For the text-containing cell, return its midpoint in [X, Y] coordinate format. 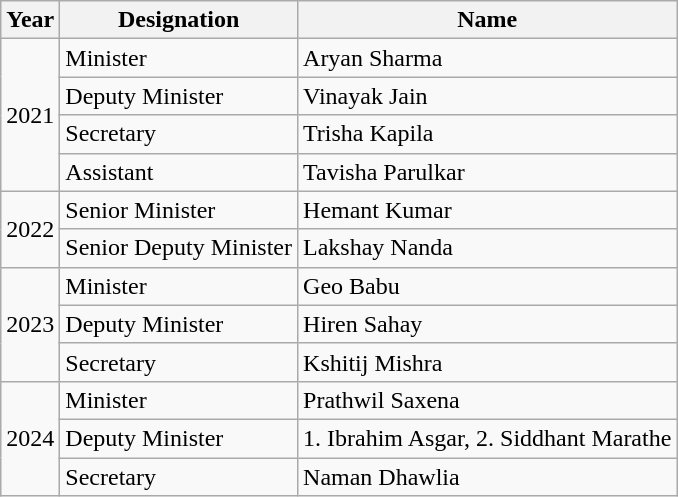
Lakshay Nanda [488, 248]
Designation [179, 20]
Hiren Sahay [488, 324]
2024 [30, 438]
1. Ibrahim Asgar, 2. Siddhant Marathe [488, 438]
2022 [30, 229]
Hemant Kumar [488, 210]
Geo Babu [488, 286]
Year [30, 20]
2021 [30, 115]
Naman Dhawlia [488, 477]
Tavisha Parulkar [488, 172]
Senior Deputy Minister [179, 248]
Senior Minister [179, 210]
Vinayak Jain [488, 96]
Trisha Kapila [488, 134]
Kshitij Mishra [488, 362]
Aryan Sharma [488, 58]
Assistant [179, 172]
Prathwil Saxena [488, 400]
Name [488, 20]
2023 [30, 324]
